Return the [x, y] coordinate for the center point of the cell that contains the specified text.  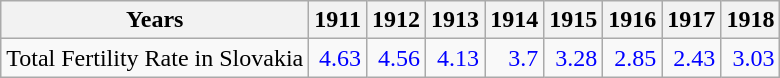
4.13 [456, 58]
2.43 [692, 58]
3.28 [574, 58]
1911 [338, 20]
1916 [632, 20]
4.63 [338, 58]
3.03 [750, 58]
2.85 [632, 58]
Years [155, 20]
1917 [692, 20]
Total Fertility Rate in Slovakia [155, 58]
4.56 [396, 58]
1914 [514, 20]
1918 [750, 20]
1913 [456, 20]
1912 [396, 20]
3.7 [514, 58]
1915 [574, 20]
